Identify which cell holds the provided text, then report its (x, y) central coordinate. 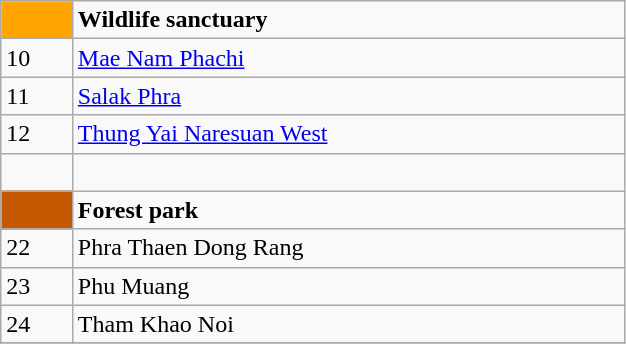
Phu Muang (348, 286)
Phra Thaen Dong Rang (348, 248)
10 (37, 58)
23 (37, 286)
Mae Nam Phachi (348, 58)
Salak Phra (348, 96)
11 (37, 96)
Tham Khao Noi (348, 324)
12 (37, 134)
Forest park (348, 210)
Thung Yai Naresuan West (348, 134)
22 (37, 248)
24 (37, 324)
Wildlife sanctuary (348, 20)
